Identify which cell holds the provided text, then report its (X, Y) central coordinate. 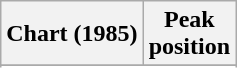
Peakposition (189, 34)
Chart (1985) (72, 34)
